Identify which cell holds the provided text, then report its (x, y) central coordinate. 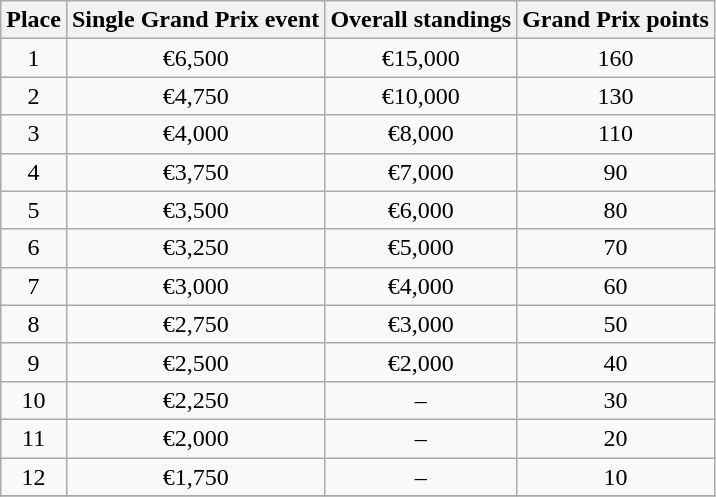
50 (616, 324)
€3,250 (195, 248)
20 (616, 438)
€4,750 (195, 96)
€8,000 (421, 134)
€6,500 (195, 58)
12 (34, 477)
€2,500 (195, 362)
4 (34, 172)
90 (616, 172)
€2,750 (195, 324)
Place (34, 20)
80 (616, 210)
70 (616, 248)
7 (34, 286)
11 (34, 438)
3 (34, 134)
40 (616, 362)
Overall standings (421, 20)
8 (34, 324)
9 (34, 362)
130 (616, 96)
2 (34, 96)
€2,250 (195, 400)
€3,500 (195, 210)
€3,750 (195, 172)
€15,000 (421, 58)
€1,750 (195, 477)
60 (616, 286)
€10,000 (421, 96)
€6,000 (421, 210)
€7,000 (421, 172)
€5,000 (421, 248)
160 (616, 58)
6 (34, 248)
30 (616, 400)
5 (34, 210)
110 (616, 134)
Grand Prix points (616, 20)
1 (34, 58)
Single Grand Prix event (195, 20)
